Return [x, y] of the center of cell containing provided text 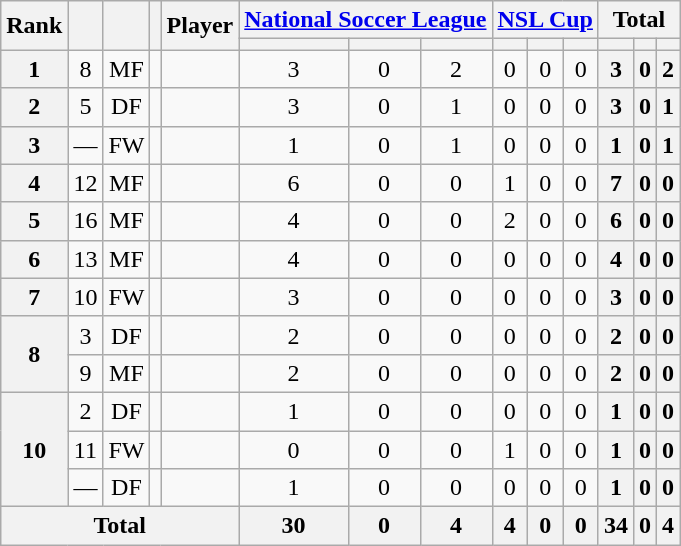
NSL Cup [545, 20]
16 [86, 221]
13 [86, 259]
11 [86, 449]
Player [200, 26]
National Soccer League [366, 20]
30 [294, 526]
34 [616, 526]
9 [86, 373]
12 [86, 183]
Rank [34, 26]
